Output the [X, Y] coordinate of the center of the cell containing the given text.  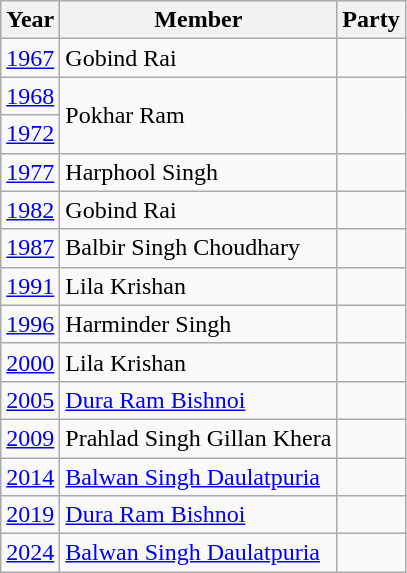
1982 [30, 210]
Harminder Singh [198, 324]
1991 [30, 286]
1972 [30, 134]
Pokhar Ram [198, 115]
2009 [30, 438]
Party [371, 20]
Harphool Singh [198, 172]
1968 [30, 96]
Prahlad Singh Gillan Khera [198, 438]
2005 [30, 400]
2024 [30, 553]
2019 [30, 515]
Year [30, 20]
1967 [30, 58]
2000 [30, 362]
1977 [30, 172]
1996 [30, 324]
2014 [30, 477]
1987 [30, 248]
Member [198, 20]
Balbir Singh Choudhary [198, 248]
